From the cell containing the given text, extract its center point as (x, y) coordinate. 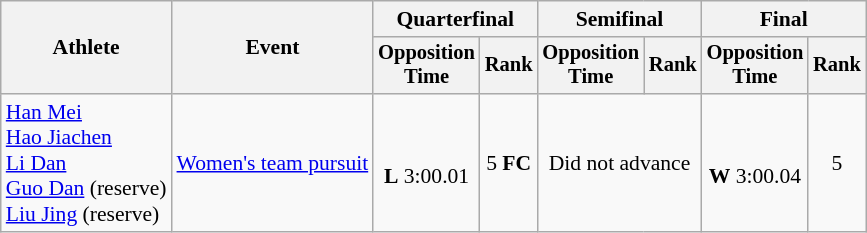
L 3:00.01 (426, 163)
5 FC (509, 163)
Women's team pursuit (273, 163)
Semifinal (619, 19)
Quarterfinal (455, 19)
5 (837, 163)
W 3:00.04 (756, 163)
Event (273, 48)
Final (784, 19)
Han MeiHao JiachenLi DanGuo Dan (reserve)Liu Jing (reserve) (86, 163)
Athlete (86, 48)
Did not advance (619, 163)
